Return the [x, y] coordinate for the center point of the cell that contains the specified text.  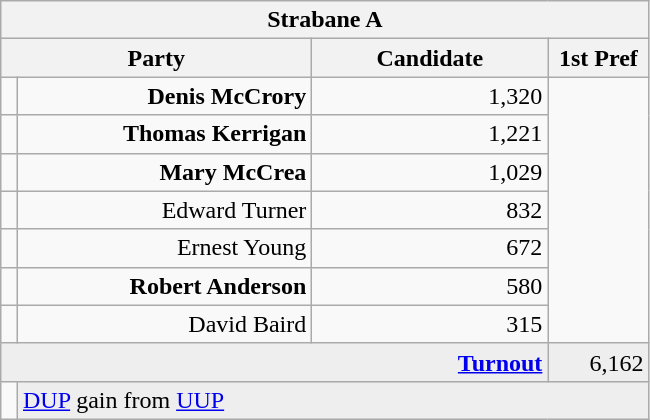
1,221 [430, 134]
Party [156, 58]
DUP gain from UUP [332, 400]
Denis McCrory [164, 96]
Ernest Young [164, 248]
David Baird [164, 324]
Edward Turner [164, 210]
832 [430, 210]
1st Pref [598, 58]
6,162 [598, 362]
Candidate [430, 58]
1,029 [430, 172]
1,320 [430, 96]
315 [430, 324]
Mary McCrea [164, 172]
Robert Anderson [164, 286]
Turnout [274, 362]
Thomas Kerrigan [164, 134]
580 [430, 286]
Strabane A [325, 20]
672 [430, 248]
